From the cell containing the given text, extract its center point as [x, y] coordinate. 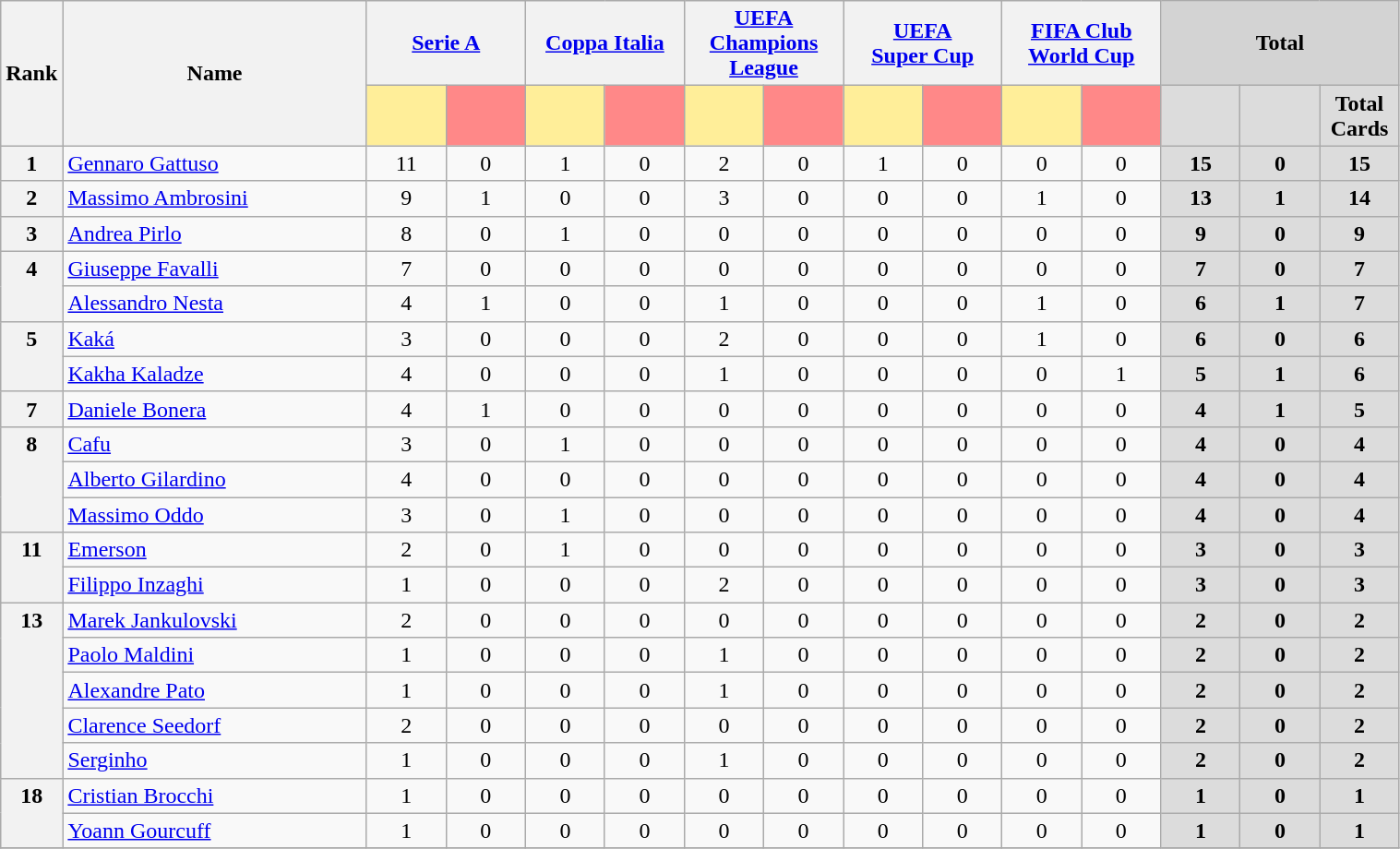
Yoann Gourcuff [214, 831]
Massimo Ambrosini [214, 198]
Marek Jankulovski [214, 620]
Rank [31, 74]
Alberto Gilardino [214, 479]
UEFASuper Cup [923, 43]
14 [1359, 198]
Coppa Italia [604, 43]
Andrea Pirlo [214, 233]
Cristian Brocchi [214, 795]
Total Cards [1359, 116]
Filippo Inzaghi [214, 585]
18 [31, 813]
Clarence Seedorf [214, 725]
UEFAChampions League [763, 43]
Alessandro Nesta [214, 304]
Name [214, 74]
Daniele Bonera [214, 409]
Kakha Kaladze [214, 374]
Giuseppe Favalli [214, 269]
Total [1280, 43]
Cafu [214, 444]
Kaká [214, 339]
Massimo Oddo [214, 514]
Alexandre Pato [214, 690]
Paolo Maldini [214, 655]
Gennaro Gattuso [214, 163]
Serie A [446, 43]
FIFA Club World Cup [1082, 43]
Emerson [214, 550]
Serginho [214, 760]
